Return [X, Y] of the center of cell containing provided text 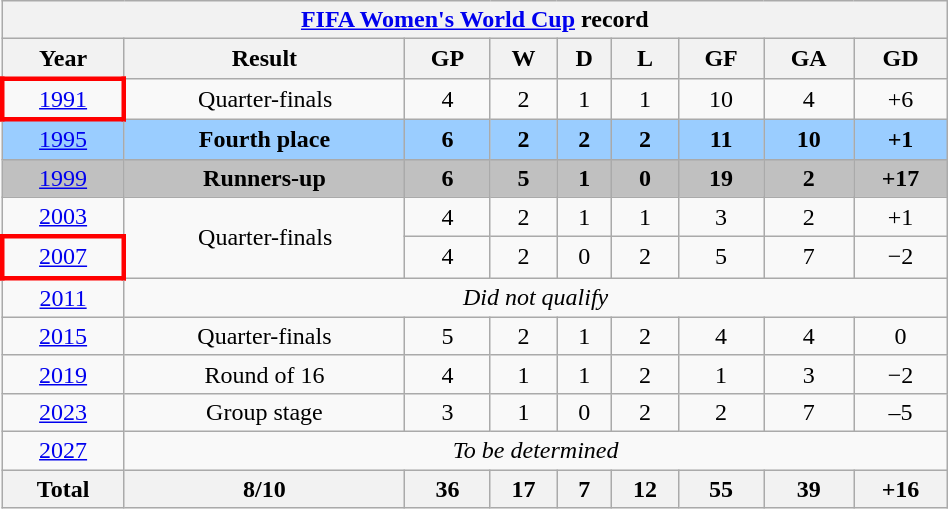
Runners-up [264, 178]
+17 [900, 178]
Group stage [264, 412]
36 [448, 489]
2023 [63, 412]
–5 [900, 412]
Fourth place [264, 139]
2011 [63, 298]
Did not qualify [536, 298]
55 [722, 489]
2003 [63, 217]
L [644, 59]
Total [63, 489]
19 [722, 178]
11 [722, 139]
W [524, 59]
12 [644, 489]
GA [809, 59]
8/10 [264, 489]
D [584, 59]
Year [63, 59]
FIFA Women's World Cup record [474, 20]
17 [524, 489]
GF [722, 59]
GD [900, 59]
2007 [63, 258]
2027 [63, 450]
+6 [900, 98]
To be determined [536, 450]
39 [809, 489]
Result [264, 59]
1995 [63, 139]
1999 [63, 178]
1991 [63, 98]
Round of 16 [264, 374]
+16 [900, 489]
GP [448, 59]
2019 [63, 374]
2015 [63, 336]
